Output the (X, Y) coordinate of the center of the cell containing the given text.  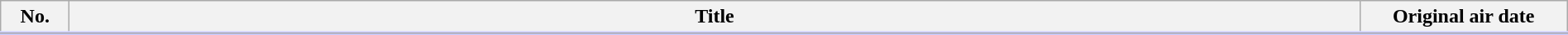
No. (35, 17)
Title (715, 17)
Original air date (1464, 17)
